Detect which cell encompasses the target text, then output its [X, Y] center coordinate. 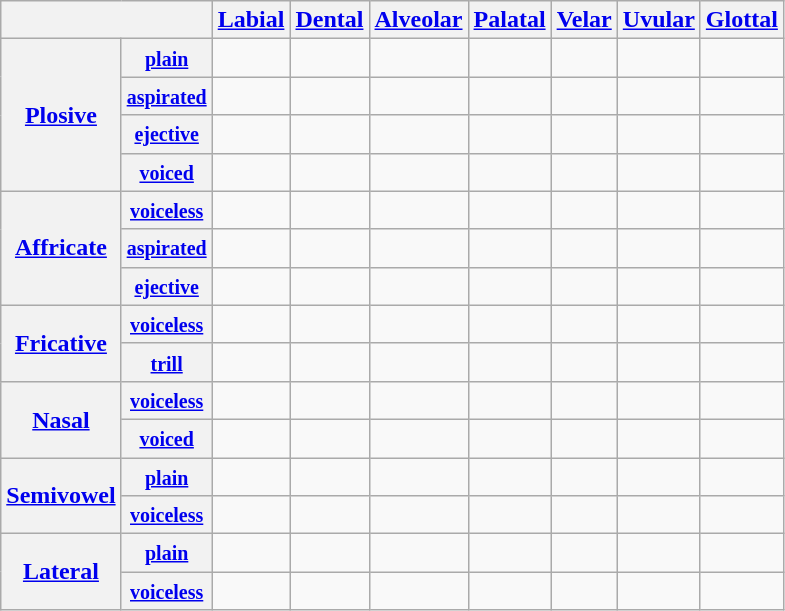
Fricative [61, 343]
Labial [251, 20]
Uvular [658, 20]
Nasal [61, 419]
Semivowel [61, 496]
Alveolar [418, 20]
Lateral [61, 572]
Palatal [510, 20]
Affricate [61, 248]
trill [166, 362]
Glottal [742, 20]
Plosive [61, 115]
Dental [330, 20]
Velar [584, 20]
